Provide the [X, Y] coordinate of the cell's center where the given text is located.  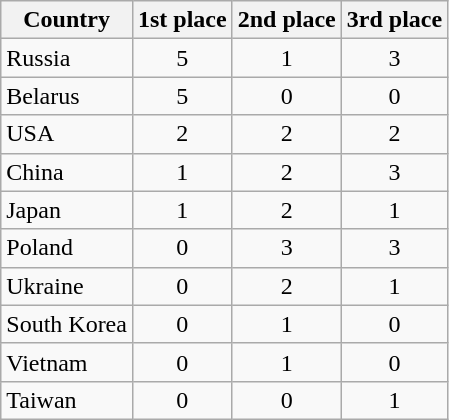
China [67, 172]
Russia [67, 58]
Japan [67, 210]
Taiwan [67, 400]
Poland [67, 248]
Vietnam [67, 362]
2nd place [286, 20]
Belarus [67, 96]
Ukraine [67, 286]
1st place [182, 20]
USA [67, 134]
Country [67, 20]
South Korea [67, 324]
3rd place [394, 20]
